Provide the (x, y) coordinate of the cell's center where the given text is located.  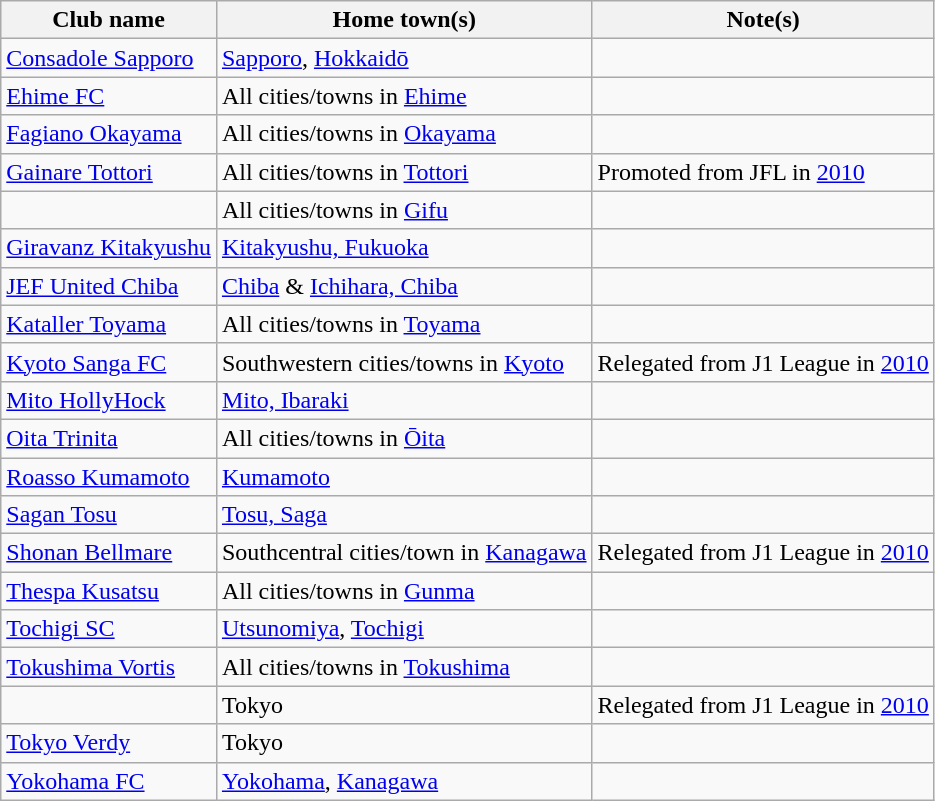
JEF United Chiba (109, 286)
Chiba & Ichihara, Chiba (404, 286)
Kitakyushu, Fukuoka (404, 248)
Ehime FC (109, 96)
Mito HollyHock (109, 400)
Promoted from JFL in 2010 (763, 172)
Gainare Tottori (109, 172)
Mito, Ibaraki (404, 400)
Yokohama FC (109, 781)
Shonan Bellmare (109, 553)
Utsunomiya, Tochigi (404, 629)
Note(s) (763, 20)
Kataller Toyama (109, 324)
Kumamoto (404, 477)
All cities/towns in Gifu (404, 210)
Fagiano Okayama (109, 134)
Club name (109, 20)
All cities/towns in Okayama (404, 134)
All cities/towns in Ehime (404, 96)
Southcentral cities/town in Kanagawa (404, 553)
Kyoto Sanga FC (109, 362)
Tokushima Vortis (109, 667)
Tokyo Verdy (109, 743)
Home town(s) (404, 20)
Tochigi SC (109, 629)
Southwestern cities/towns in Kyoto (404, 362)
Tosu, Saga (404, 515)
Sapporo, Hokkaidō (404, 58)
Yokohama, Kanagawa (404, 781)
Sagan Tosu (109, 515)
Roasso Kumamoto (109, 477)
Oita Trinita (109, 438)
Thespa Kusatsu (109, 591)
All cities/towns in Gunma (404, 591)
Giravanz Kitakyushu (109, 248)
All cities/towns in Toyama (404, 324)
All cities/towns in Ōita (404, 438)
All cities/towns in Tokushima (404, 667)
All cities/towns in Tottori (404, 172)
Consadole Sapporo (109, 58)
